Return (x, y) of the center of cell containing provided text 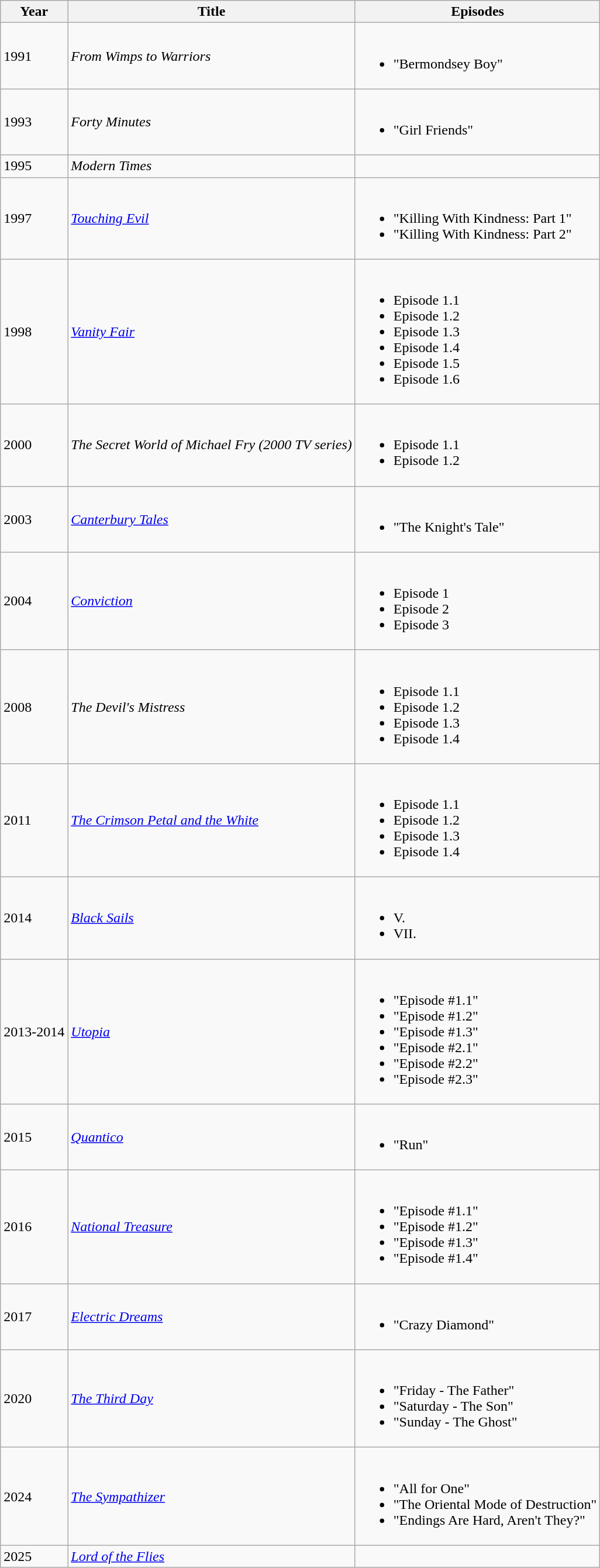
The Third Day (212, 1399)
"All for One""The Oriental Mode of Destruction""Endings Are Hard, Aren't They?" (477, 1496)
"Crazy Diamond" (477, 1317)
2003 (34, 519)
Title (212, 12)
2020 (34, 1399)
Forty Minutes (212, 122)
2004 (34, 601)
2013-2014 (34, 1032)
Electric Dreams (212, 1317)
Touching Evil (212, 218)
1993 (34, 122)
"Episode #1.1""Episode #1.2""Episode #1.3""Episode #1.4" (477, 1227)
2011 (34, 820)
"Bermondsey Boy" (477, 56)
The Secret World of Michael Fry (2000 TV series) (212, 445)
Lord of the Flies (212, 1556)
The Devil's Mistress (212, 707)
"Girl Friends" (477, 122)
V.VII. (477, 918)
Episode 1Episode 2Episode 3 (477, 601)
"The Knight's Tale" (477, 519)
2015 (34, 1137)
1995 (34, 166)
2000 (34, 445)
Black Sails (212, 918)
2014 (34, 918)
Modern Times (212, 166)
"Killing With Kindness: Part 1""Killing With Kindness: Part 2" (477, 218)
Canterbury Tales (212, 519)
2017 (34, 1317)
1997 (34, 218)
2025 (34, 1556)
Conviction (212, 601)
"Friday - The Father""Saturday - The Son""Sunday - The Ghost" (477, 1399)
2016 (34, 1227)
From Wimps to Warriors (212, 56)
"Run" (477, 1137)
The Sympathizer (212, 1496)
The Crimson Petal and the White (212, 820)
Episode 1.1Episode 1.2Episode 1.3Episode 1.4Episode 1.5Episode 1.6 (477, 332)
Quantico (212, 1137)
2024 (34, 1496)
National Treasure (212, 1227)
2008 (34, 707)
Episodes (477, 12)
Vanity Fair (212, 332)
Year (34, 12)
Episode 1.1Episode 1.2 (477, 445)
1998 (34, 332)
Utopia (212, 1032)
"Episode #1.1""Episode #1.2""Episode #1.3""Episode #2.1""Episode #2.2""Episode #2.3" (477, 1032)
1991 (34, 56)
